For the text-containing cell, return its midpoint in (x, y) coordinate format. 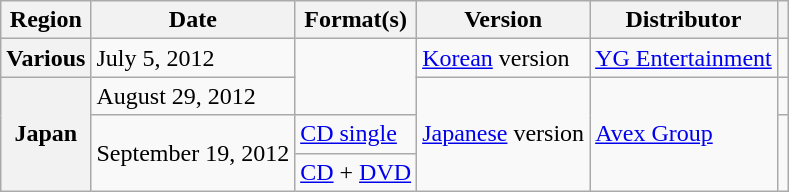
Format(s) (356, 20)
Various (46, 58)
YG Entertainment (684, 58)
CD single (356, 134)
July 5, 2012 (193, 58)
September 19, 2012 (193, 153)
Region (46, 20)
Korean version (504, 58)
Japan (46, 134)
Distributor (684, 20)
Japanese version (504, 134)
August 29, 2012 (193, 96)
Date (193, 20)
Version (504, 20)
CD + DVD (356, 172)
Avex Group (684, 134)
